Provide the [X, Y] coordinate of the cell's center where the given text is located.  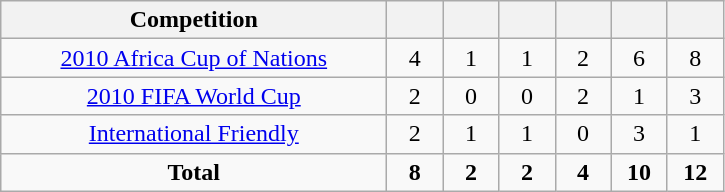
2010 FIFA World Cup [194, 96]
2010 Africa Cup of Nations [194, 58]
6 [639, 58]
Total [194, 172]
International Friendly [194, 134]
10 [639, 172]
12 [695, 172]
Competition [194, 20]
